Pinpoint the cell where the given text exists, returning its [x, y] midpoint coordinate. 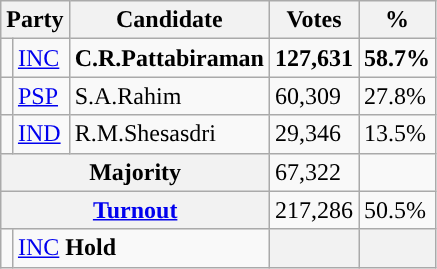
IND [40, 134]
% [398, 20]
INC [40, 58]
Majority [136, 172]
Votes [314, 20]
29,346 [314, 134]
127,631 [314, 58]
PSP [40, 96]
C.R.Pattabiraman [169, 58]
Turnout [136, 210]
217,286 [314, 210]
27.8% [398, 96]
58.7% [398, 58]
60,309 [314, 96]
50.5% [398, 210]
Candidate [169, 20]
13.5% [398, 134]
R.M.Shesasdri [169, 134]
67,322 [314, 172]
S.A.Rahim [169, 96]
INC Hold [140, 248]
Party [35, 20]
